Output the [X, Y] coordinate of the center of the cell containing the given text.  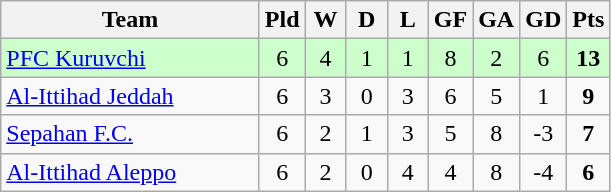
PFC Kuruvchi [130, 58]
Pld [282, 20]
GA [496, 20]
Al-Ittihad Aleppo [130, 172]
9 [588, 96]
7 [588, 134]
Team [130, 20]
Pts [588, 20]
Sepahan F.C. [130, 134]
Al-Ittihad Jeddah [130, 96]
13 [588, 58]
GD [544, 20]
D [366, 20]
-3 [544, 134]
W [326, 20]
L [408, 20]
-4 [544, 172]
GF [450, 20]
